Identify which cell holds the provided text, then report its (x, y) central coordinate. 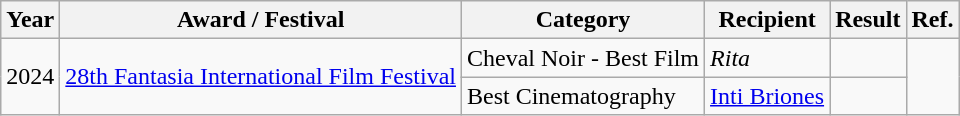
Year (30, 20)
Ref. (932, 20)
Award / Festival (261, 20)
Best Cinematography (582, 96)
Inti Briones (768, 96)
Category (582, 20)
Rita (768, 58)
2024 (30, 77)
Cheval Noir - Best Film (582, 58)
28th Fantasia International Film Festival (261, 77)
Recipient (768, 20)
Result (868, 20)
